Return the [X, Y] coordinate for the center point of the cell that contains the specified text.  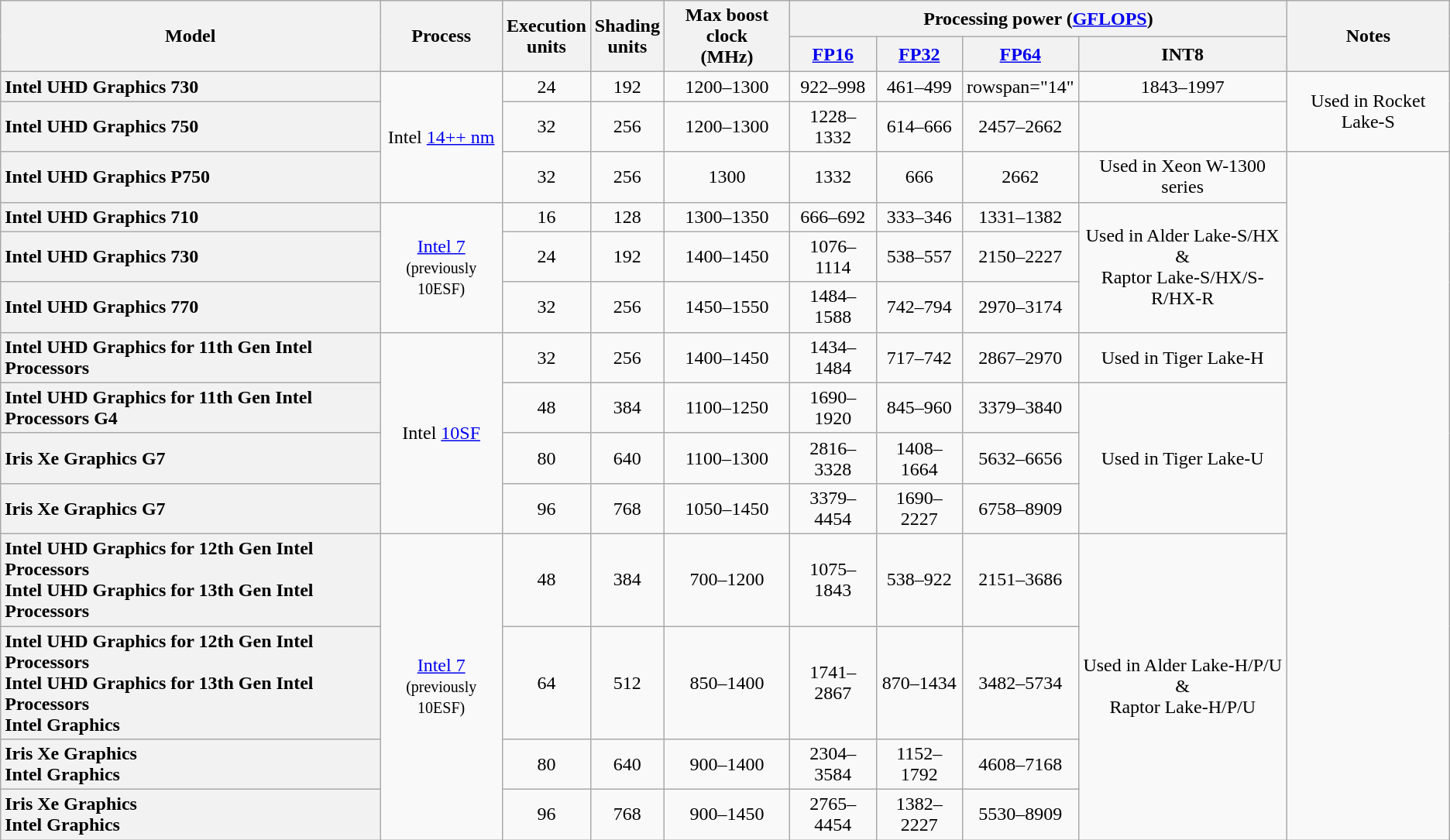
Intel UHD Graphics 770 [191, 307]
512 [627, 682]
5530–8909 [1020, 814]
Used in Tiger Lake-U [1182, 458]
1843–1997 [1182, 87]
1332 [833, 177]
Max boost clock (MHz) [727, 36]
INT8 [1182, 54]
538–922 [919, 579]
2765–4454 [833, 814]
Intel UHD Graphics for 12th Gen Intel Processors Intel UHD Graphics for 13th Gen Intel Processors [191, 579]
1100–1300 [727, 458]
FP16 [833, 54]
1434–1484 [833, 358]
Intel UHD Graphics 750 [191, 127]
Notes [1368, 36]
1484–1588 [833, 307]
2151–3686 [1020, 579]
845–960 [919, 407]
900–1400 [727, 765]
1690–1920 [833, 407]
6758–8909 [1020, 508]
333–346 [919, 217]
717–742 [919, 358]
742–794 [919, 307]
2457–2662 [1020, 127]
Used in Rocket Lake-S [1368, 111]
900–1450 [727, 814]
Intel UHD Graphics P750 [191, 177]
3379–4454 [833, 508]
1076–1114 [833, 257]
Processing power (GFLOPS) [1039, 19]
16 [547, 217]
Intel UHD Graphics for 12th Gen Intel Processors Intel UHD Graphics for 13th Gen Intel Processors Intel Graphics [191, 682]
1408–1664 [919, 458]
Intel UHD Graphics for 11th Gen Intel Processors G4 [191, 407]
1450–1550 [727, 307]
Execution units [547, 36]
Used in Alder Lake-H/P/U & Raptor Lake-H/P/U [1182, 686]
538–557 [919, 257]
64 [547, 682]
700–1200 [727, 579]
Intel 14++ nm [442, 137]
Used in Xeon W-1300 series [1182, 177]
1300–1350 [727, 217]
461–499 [919, 87]
2867–2970 [1020, 358]
2662 [1020, 177]
5632–6656 [1020, 458]
1741–2867 [833, 682]
Model [191, 36]
2970–3174 [1020, 307]
1382–2227 [919, 814]
128 [627, 217]
FP64 [1020, 54]
Intel UHD Graphics for 11th Gen Intel Processors [191, 358]
870–1434 [919, 682]
Process [442, 36]
922–998 [833, 87]
Intel UHD Graphics 710 [191, 217]
666 [919, 177]
Shading units [627, 36]
2304–3584 [833, 765]
1690–2227 [919, 508]
850–1400 [727, 682]
1075–1843 [833, 579]
Used in Tiger Lake-H [1182, 358]
rowspan="14" [1020, 87]
3482–5734 [1020, 682]
1050–1450 [727, 508]
1300 [727, 177]
FP32 [919, 54]
666–692 [833, 217]
Intel 10SF [442, 433]
1331–1382 [1020, 217]
1100–1250 [727, 407]
Used in Alder Lake-S/HX & Raptor Lake-S/HX/S-R/HX-R [1182, 267]
3379–3840 [1020, 407]
1152–1792 [919, 765]
4608–7168 [1020, 765]
2150–2227 [1020, 257]
614–666 [919, 127]
2816–3328 [833, 458]
1228–1332 [833, 127]
